Extract the (X, Y) coordinate from the center of the cell holding the provided text.  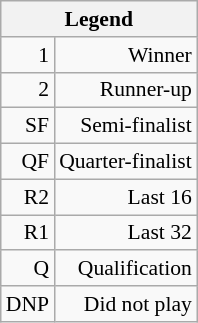
R2 (28, 197)
Qualification (126, 269)
Last 16 (126, 197)
1 (28, 55)
Legend (99, 19)
Q (28, 269)
R1 (28, 233)
DNP (28, 304)
QF (28, 162)
Quarter-finalist (126, 162)
Did not play (126, 304)
Winner (126, 55)
Runner-up (126, 90)
Last 32 (126, 233)
Semi-finalist (126, 126)
2 (28, 90)
SF (28, 126)
